Identify which cell holds the provided text, then report its (X, Y) central coordinate. 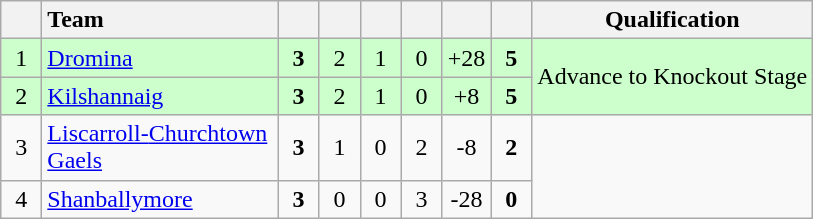
+8 (466, 96)
Advance to Knockout Stage (672, 77)
+28 (466, 58)
4 (22, 199)
Liscarroll-Churchtown Gaels (160, 148)
Qualification (672, 20)
Kilshannaig (160, 96)
-28 (466, 199)
Dromina (160, 58)
Team (160, 20)
Shanballymore (160, 199)
-8 (466, 148)
